For the text-containing cell, return its midpoint in [X, Y] coordinate format. 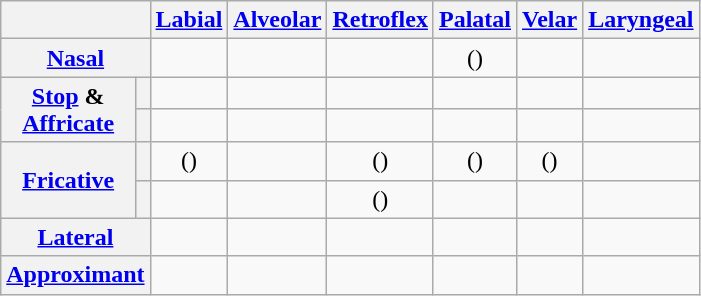
Nasal [76, 58]
Stop &Affricate [68, 110]
Lateral [76, 237]
Alveolar [278, 20]
Retroflex [380, 20]
Velar [550, 20]
Fricative [68, 180]
Labial [189, 20]
Approximant [76, 275]
Laryngeal [641, 20]
Palatal [474, 20]
